Provide the (x, y) coordinate of the cell's center where the given text is located.  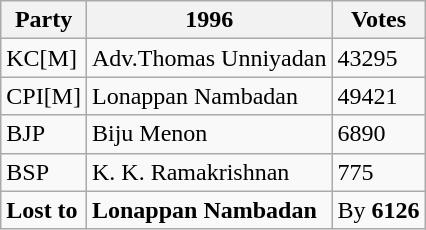
6890 (378, 134)
Party (44, 20)
1996 (208, 20)
K. K. Ramakrishnan (208, 172)
KC[M] (44, 58)
BJP (44, 134)
49421 (378, 96)
Adv.Thomas Unniyadan (208, 58)
BSP (44, 172)
CPI[M] (44, 96)
By 6126 (378, 210)
Lost to (44, 210)
43295 (378, 58)
775 (378, 172)
Biju Menon (208, 134)
Votes (378, 20)
